Provide the (x, y) coordinate of the cell's center where the given text is located.  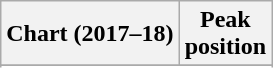
Chart (2017–18) (90, 34)
Peak position (225, 34)
